Locate the cell with the specified text and output its (x, y) center coordinate. 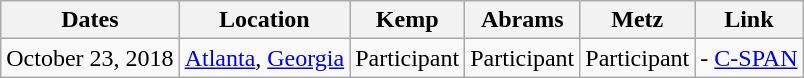
- C-SPAN (749, 58)
Location (264, 20)
Kemp (408, 20)
Abrams (522, 20)
Atlanta, Georgia (264, 58)
Metz (638, 20)
Dates (90, 20)
Link (749, 20)
October 23, 2018 (90, 58)
